Scan for the cell matching the given text and deliver its (x, y) coordinate at center. 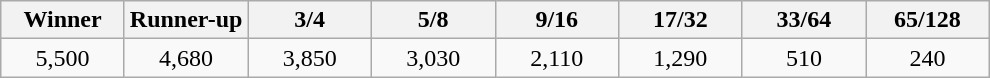
33/64 (804, 20)
1,290 (681, 58)
9/16 (557, 20)
240 (928, 58)
3/4 (310, 20)
4,680 (186, 58)
510 (804, 58)
5/8 (433, 20)
3,030 (433, 58)
5,500 (63, 58)
Winner (63, 20)
65/128 (928, 20)
Runner-up (186, 20)
3,850 (310, 58)
17/32 (681, 20)
2,110 (557, 58)
